Search for the cell housing the specified text and yield its (x, y) center coordinate. 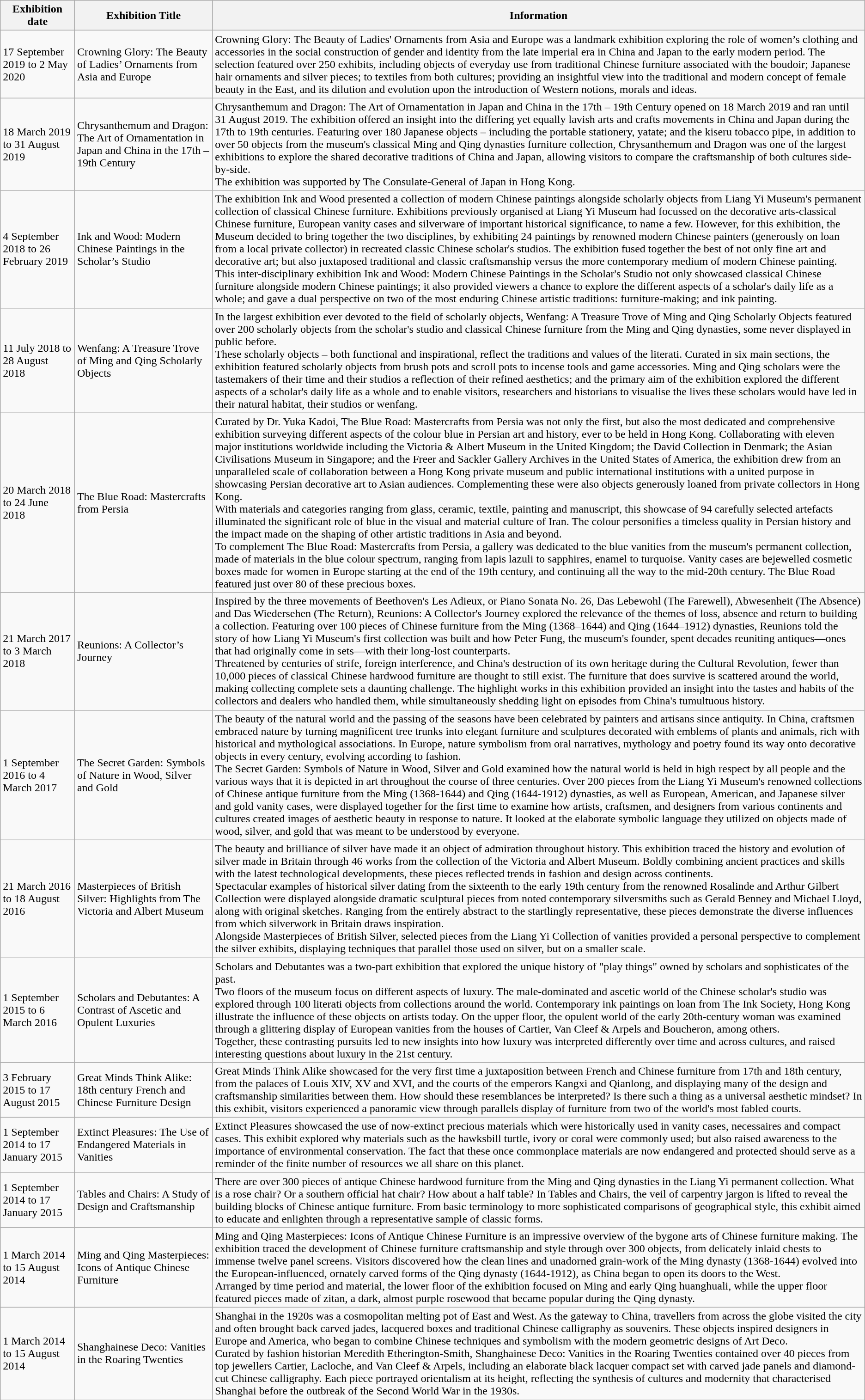
18 March 2019 to 31 August 2019 (38, 144)
Information (539, 16)
11 July 2018 to 28 August 2018 (38, 361)
20 March 2018 to 24 June 2018 (38, 503)
Scholars and Debutantes: A Contrast of Ascetic and Opulent Luxuries (143, 1009)
Extinct Pleasures: The Use of Endangered Materials in Vanities (143, 1144)
Ink and Wood: Modern Chinese Paintings in the Scholar’s Studio (143, 249)
Ming and Qing Masterpieces: Icons of Antique Chinese Furniture (143, 1267)
1 September 2015 to 6 March 2016 (38, 1009)
Exhibition date (38, 16)
Tables and Chairs: A Study of Design and Craftsmanship (143, 1200)
1 September 2016 to 4 March 2017 (38, 775)
The Blue Road: Mastercrafts from Persia (143, 503)
4 September 2018 to 26 February 2019 (38, 249)
Chrysanthemum and Dragon: The Art of Ornamentation in Japan and China in the 17th – 19th Century (143, 144)
Crowning Glory: The Beauty of Ladies’ Ornaments from Asia and Europe (143, 64)
21 March 2017 to 3 March 2018 (38, 651)
Great Minds Think Alike: 18th century French and Chinese Furniture Design (143, 1090)
17 September 2019 to 2 May 2020 (38, 64)
21 March 2016 to 18 August 2016 (38, 899)
Shanghainese Deco: Vanities in the Roaring Twenties (143, 1354)
3 February 2015 to 17 August 2015 (38, 1090)
Masterpieces of British Silver: Highlights from The Victoria and Albert Museum (143, 899)
Reunions: A Collector’s Journey (143, 651)
Wenfang: A Treasure Trove of Ming and Qing Scholarly Objects (143, 361)
The Secret Garden: Symbols of Nature in Wood, Silver and Gold (143, 775)
Exhibition Title (143, 16)
